Capture the cell that displays the provided text and extract its [x, y] central coordinate. 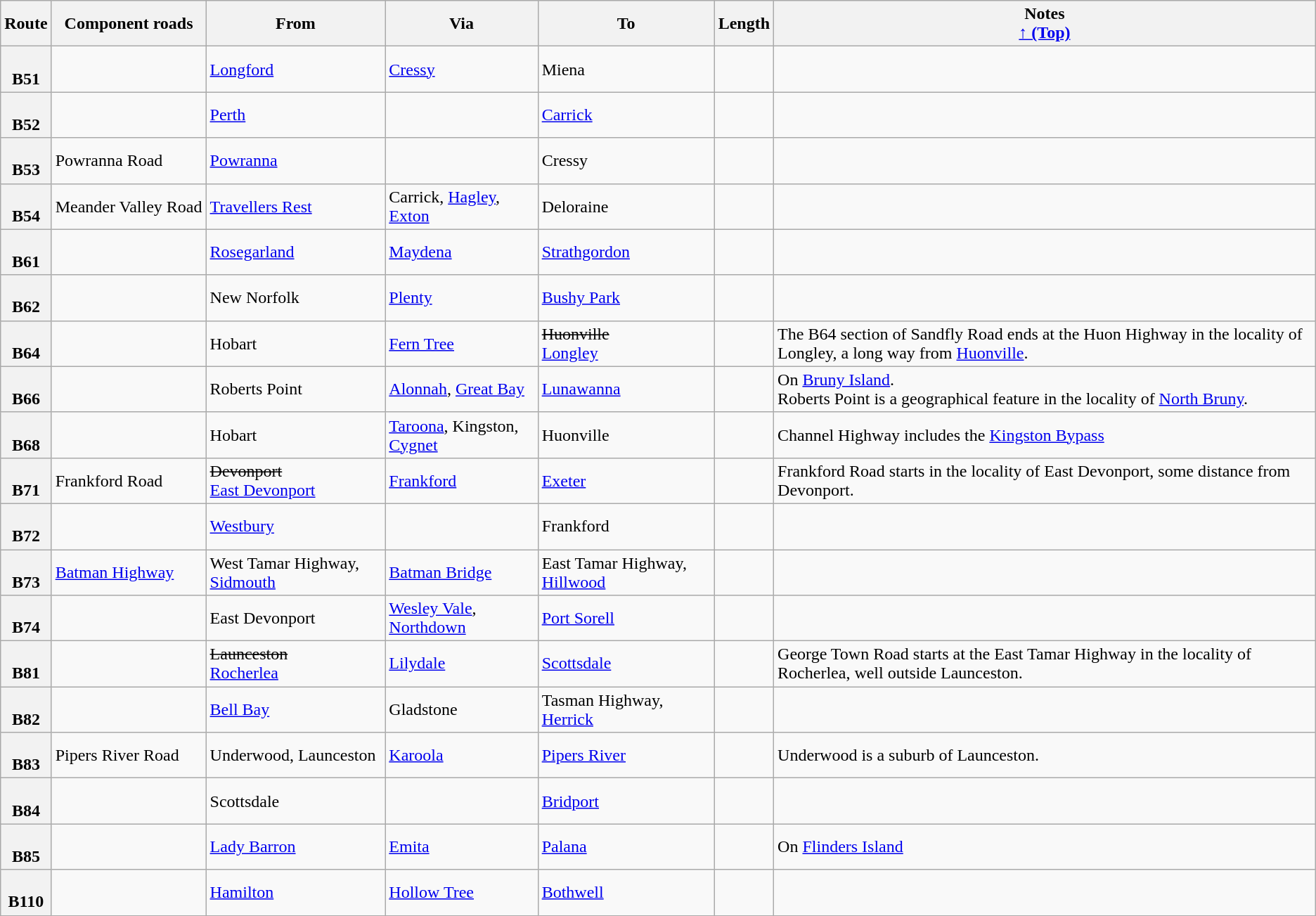
B110 [26, 893]
Wesley Vale, Northdown [461, 619]
Hamilton [295, 893]
George Town Road starts at the East Tamar Highway in the locality of Rocherlea, well outside Launceston. [1045, 664]
Lady Barron [295, 846]
Length [744, 24]
Underwood is a suburb of Launceston. [1045, 755]
Via [461, 24]
B68 [26, 434]
B52 [26, 115]
Huonville Longley [626, 343]
B85 [26, 846]
Meander Valley Road [129, 207]
Tasman Highway, Herrick [626, 710]
Bothwell [626, 893]
Batman Bridge [461, 572]
The B64 section of Sandfly Road ends at the Huon Highway in the locality of Longley, a long way from Huonville. [1045, 343]
Perth [295, 115]
Component roads [129, 24]
B51 [26, 69]
B53 [26, 160]
Emita [461, 846]
Underwood, Launceston [295, 755]
Gladstone [461, 710]
Notes↑ (Top) [1045, 24]
B62 [26, 298]
Frankford Road starts in the locality of East Devonport, some distance from Devonport. [1045, 481]
Deloraine [626, 207]
Carrick, Hagley, Exton [461, 207]
B61 [26, 252]
Launceston Rocherlea [295, 664]
Palana [626, 846]
Longford [295, 69]
B82 [26, 710]
Pipers River [626, 755]
Taroona, Kingston, Cygnet [461, 434]
Channel Highway includes the Kingston Bypass [1045, 434]
B81 [26, 664]
From [295, 24]
West Tamar Highway, Sidmouth [295, 572]
Maydena [461, 252]
East Devonport [295, 619]
Pipers River Road [129, 755]
Bridport [626, 801]
B54 [26, 207]
B83 [26, 755]
Bushy Park [626, 298]
Batman Highway [129, 572]
Lunawanna [626, 389]
Lilydale [461, 664]
Port Sorell [626, 619]
On Bruny Island. Roberts Point is a geographical feature in the locality of North Bruny. [1045, 389]
Fern Tree [461, 343]
Hollow Tree [461, 893]
Powranna [295, 160]
Exeter [626, 481]
Frankford Road [129, 481]
Karoola [461, 755]
To [626, 24]
East Tamar Highway, Hillwood [626, 572]
B74 [26, 619]
Westbury [295, 526]
Travellers Rest [295, 207]
B72 [26, 526]
New Norfolk [295, 298]
B84 [26, 801]
Route [26, 24]
Bell Bay [295, 710]
Alonnah, Great Bay [461, 389]
On Flinders Island [1045, 846]
Powranna Road [129, 160]
B66 [26, 389]
Huonville [626, 434]
B71 [26, 481]
Plenty [461, 298]
Devonport East Devonport [295, 481]
B64 [26, 343]
Carrick [626, 115]
Miena [626, 69]
Roberts Point [295, 389]
Rosegarland [295, 252]
Strathgordon [626, 252]
B73 [26, 572]
